Output the [X, Y] coordinate of the center of the cell containing the given text.  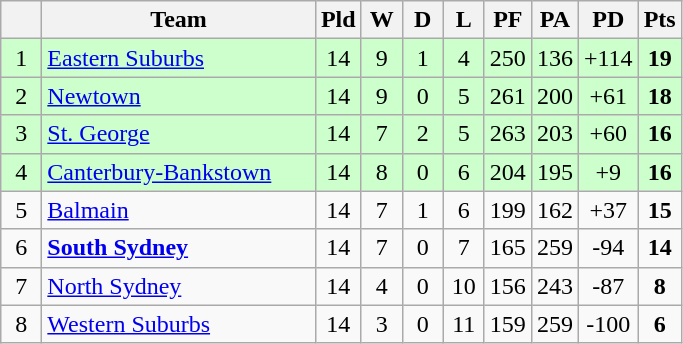
199 [508, 210]
North Sydney [179, 286]
PA [554, 20]
200 [554, 96]
+61 [608, 96]
+60 [608, 134]
L [464, 20]
15 [660, 210]
Team [179, 20]
203 [554, 134]
11 [464, 324]
159 [508, 324]
195 [554, 172]
156 [508, 286]
243 [554, 286]
+37 [608, 210]
PF [508, 20]
Eastern Suburbs [179, 58]
261 [508, 96]
Newtown [179, 96]
Pts [660, 20]
St. George [179, 134]
Canterbury-Bankstown [179, 172]
162 [554, 210]
+9 [608, 172]
PD [608, 20]
263 [508, 134]
Western Suburbs [179, 324]
South Sydney [179, 248]
+114 [608, 58]
Pld [338, 20]
-94 [608, 248]
19 [660, 58]
D [422, 20]
165 [508, 248]
Balmain [179, 210]
10 [464, 286]
18 [660, 96]
250 [508, 58]
W [382, 20]
-100 [608, 324]
204 [508, 172]
-87 [608, 286]
136 [554, 58]
